For the text-containing cell, return its midpoint in (X, Y) coordinate format. 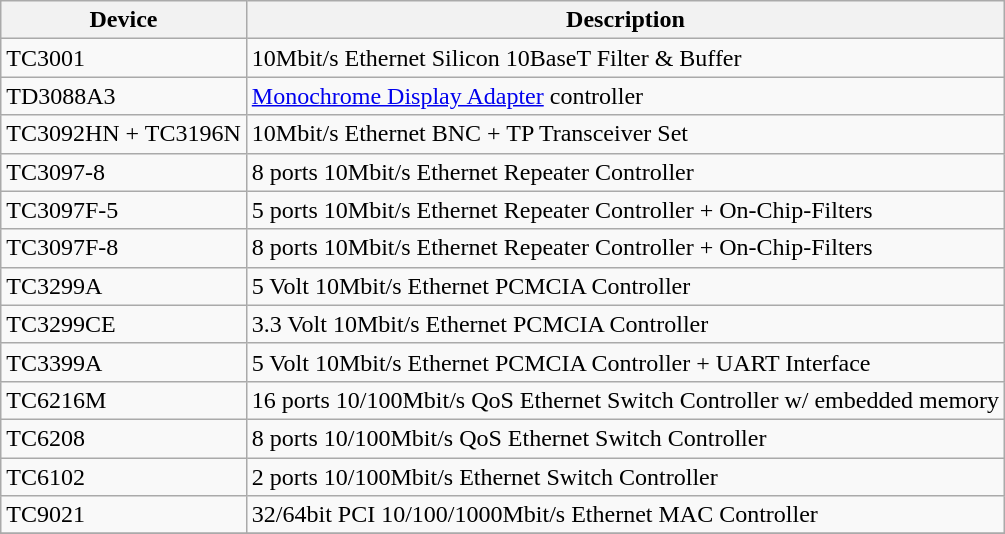
TC3097F-5 (124, 210)
5 Volt 10Mbit/s Ethernet PCMCIA Controller (625, 286)
8 ports 10/100Mbit/s QoS Ethernet Switch Controller (625, 438)
TC3399A (124, 362)
TC3092HN + TC3196N (124, 134)
TC6102 (124, 477)
3.3 Volt 10Mbit/s Ethernet PCMCIA Controller (625, 324)
10Mbit/s Ethernet BNC + TP Transceiver Set (625, 134)
TC3097F-8 (124, 248)
TC9021 (124, 515)
TC3001 (124, 58)
2 ports 10/100Mbit/s Ethernet Switch Controller (625, 477)
16 ports 10/100Mbit/s QoS Ethernet Switch Controller w/ embedded memory (625, 400)
TC6208 (124, 438)
8 ports 10Mbit/s Ethernet Repeater Controller + On-Chip-Filters (625, 248)
TC3299CE (124, 324)
TD3088A3 (124, 96)
Description (625, 20)
Monochrome Display Adapter controller (625, 96)
TC3097-8 (124, 172)
8 ports 10Mbit/s Ethernet Repeater Controller (625, 172)
Device (124, 20)
TC6216M (124, 400)
32/64bit PCI 10/100/1000Mbit/s Ethernet MAC Controller (625, 515)
5 Volt 10Mbit/s Ethernet PCMCIA Controller + UART Interface (625, 362)
5 ports 10Mbit/s Ethernet Repeater Controller + On-Chip-Filters (625, 210)
10Mbit/s Ethernet Silicon 10BaseT Filter & Buffer (625, 58)
TC3299A (124, 286)
